Determine the (X, Y) coordinate at the center of the cell enclosing the given text.  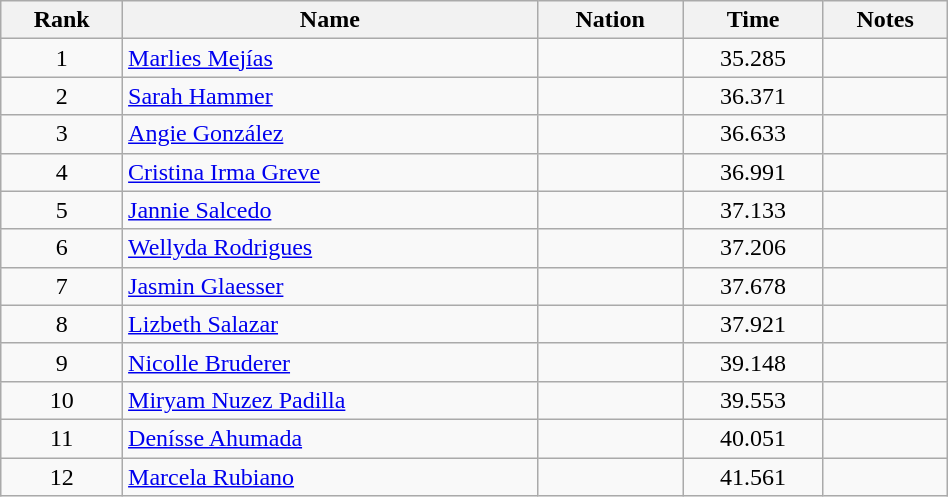
Name (330, 20)
36.991 (753, 172)
Wellyda Rodrigues (330, 248)
39.148 (753, 362)
4 (62, 172)
41.561 (753, 477)
Miryam Nuzez Padilla (330, 400)
Rank (62, 20)
Angie González (330, 134)
40.051 (753, 438)
Jannie Salcedo (330, 210)
Sarah Hammer (330, 96)
12 (62, 477)
11 (62, 438)
7 (62, 286)
5 (62, 210)
Marlies Mejías (330, 58)
39.553 (753, 400)
37.133 (753, 210)
3 (62, 134)
9 (62, 362)
36.371 (753, 96)
37.921 (753, 324)
1 (62, 58)
37.206 (753, 248)
Denísse Ahumada (330, 438)
10 (62, 400)
37.678 (753, 286)
8 (62, 324)
Cristina Irma Greve (330, 172)
Notes (885, 20)
Nicolle Bruderer (330, 362)
Nation (610, 20)
Jasmin Glaesser (330, 286)
6 (62, 248)
35.285 (753, 58)
2 (62, 96)
Time (753, 20)
Lizbeth Salazar (330, 324)
Marcela Rubiano (330, 477)
36.633 (753, 134)
